Pinpoint the cell where the given text exists, returning its [X, Y] midpoint coordinate. 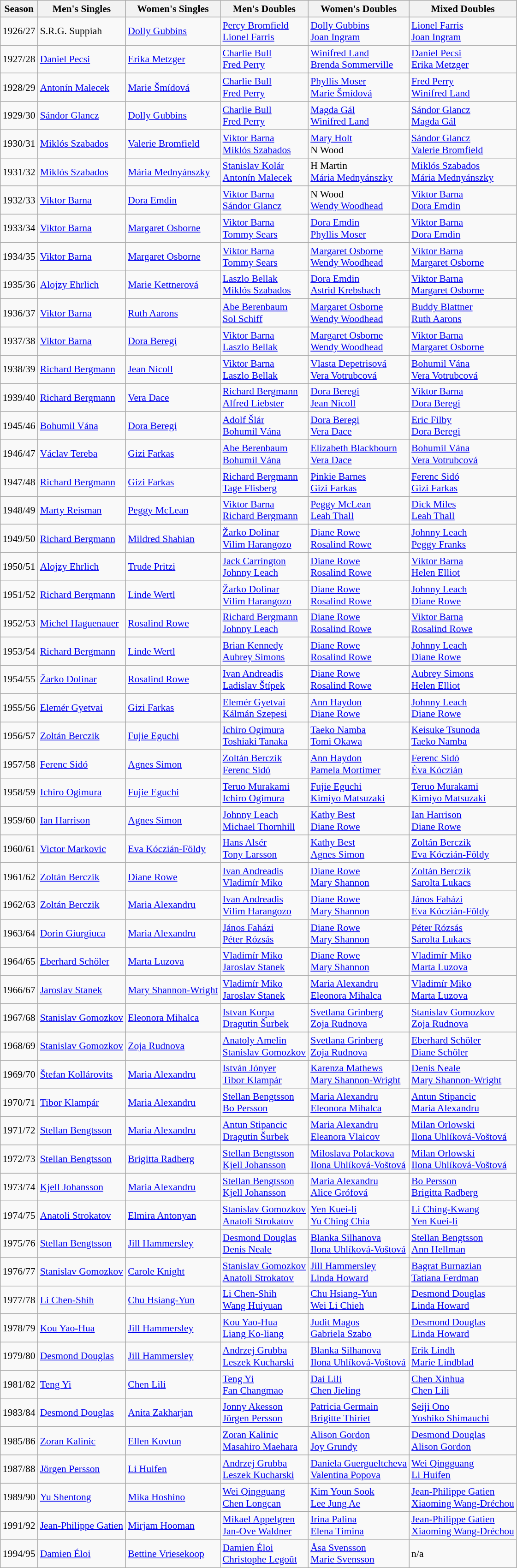
Sándor Glancz Magda Gál [463, 115]
Dai Lili Chen Jieling [359, 1385]
Kathy Best Diane Rowe [359, 820]
Ann Haydon Diane Rowe [359, 708]
Kou Yao-Hua [82, 1329]
Bohumil Vána [82, 426]
Zoltán Berczik Sarolta Lukacs [463, 877]
Men's Doubles [265, 9]
Dick Miles Leah Thall [463, 510]
Zoran Kalinic [82, 1441]
1953/54 [19, 651]
Jean-Philippe Gatien [82, 1525]
Karenza Mathews Mary Shannon-Wright [359, 1074]
Men's Singles [82, 9]
Elemér Gyetvai Kálmán Szepesi [265, 708]
Diane Rowe [172, 877]
Ann Haydon Pamela Mortimer [359, 764]
1930/31 [19, 144]
Women's Doubles [359, 9]
Brian Kennedy Aubrey Simons [265, 651]
Peggy McLean [172, 510]
1962/63 [19, 905]
Chen Xinhua Chen Lili [463, 1385]
Elizabeth Blackbourn Vera Dace [359, 454]
Victor Markovic [82, 849]
1946/47 [19, 454]
1950/51 [19, 566]
1948/49 [19, 510]
Chen Lili [172, 1385]
Teruo Murakami Ichiro Ogimura [265, 793]
Erika Metzger [172, 59]
1977/78 [19, 1300]
Teng Yi [82, 1385]
Chu Hsiang-Yun Wei Li Chieh [359, 1300]
Ichiro Ogimura Toshiaki Tanaka [265, 736]
Maria Alexandru Eleanora Vlaicov [359, 1131]
1963/64 [19, 934]
Marie Kettnerová [172, 285]
1931/32 [19, 172]
Ferenc Sidó Éva Kóczián [463, 764]
1979/80 [19, 1356]
1976/77 [19, 1271]
Eberhard Schöler Diane Schöler [463, 1046]
Damien Éloi Christophe Legoût [265, 1554]
Kjell Johansson [82, 1187]
Mika Hoshino [172, 1497]
1964/65 [19, 961]
Viktor Barna Helen Elliot [463, 566]
Viktor Barna Dora Beregi [463, 398]
1928/29 [19, 88]
Season [19, 9]
Fred Perry Winifred Land [463, 88]
Desmond Douglas Alison Gordon [463, 1441]
Daniel Pecsi [82, 59]
Denis Neale Mary Shannon-Wright [463, 1074]
Mirjam Hooman [172, 1525]
1955/56 [19, 708]
Stanislav Gomozkov Zoja Rudnova [463, 1018]
1935/36 [19, 285]
Ivan Andreadis Vladimír Miko [265, 877]
Wei Qingguang Chen Longcan [265, 1497]
H Martin Mária Mednyánszky [359, 172]
1932/33 [19, 200]
Richard Bergmann Johnny Leach [265, 623]
Václav Tereba [82, 454]
1981/82 [19, 1385]
Istvan Korpa Dragutin Šurbek [265, 1018]
N Wood Wendy Woodhead [359, 200]
1960/61 [19, 849]
Yen Kuei-li Yu Ching Chia [359, 1215]
Kou Yao-Hua Liang Ko-liang [265, 1329]
Viktor Barna Miklós Szabados [265, 144]
Michel Haguenauer [82, 623]
Jill Hammersley Linda Howard [359, 1271]
Dora Emdin [172, 200]
1947/48 [19, 483]
Carole Knight [172, 1271]
Dolly Gubbins Joan Ingram [359, 31]
Lionel Farris Joan Ingram [463, 31]
Mikael Appelgren Jan-Ove Waldner [265, 1525]
Bettine Vriesekoop [172, 1554]
1974/75 [19, 1215]
Ivan Andreadis Ladislav Štípek [265, 680]
Sándor Glancz Valerie Bromfield [463, 144]
Eleonora Mihalca [172, 1018]
1938/39 [19, 369]
Johnny Leach Peggy Franks [463, 539]
Yu Shentong [82, 1497]
1958/59 [19, 793]
Keisuke Tsunoda Taeko Namba [463, 736]
S.R.G. Suppiah [82, 31]
1949/50 [19, 539]
Antun Stipancic Dragutin Šurbek [265, 1131]
Dora Beregi Vera Dace [359, 426]
1954/55 [19, 680]
1939/40 [19, 398]
Teruo Murakami Kimiyo Matsuzaki [463, 793]
Dora Emdin Astrid Krebsbach [359, 285]
1937/38 [19, 341]
Eric Filby Dora Beregi [463, 426]
Vera Dace [172, 398]
Miklós Szabados Mária Mednyánszky [463, 172]
Magda Gál Winifred Land [359, 115]
Antun Stipancic Maria Alexandru [463, 1103]
Adolf Šlár Bohumil Vána [265, 426]
1978/79 [19, 1329]
Judit Magos Gabriela Szabo [359, 1329]
Jonny Akesson Jörgen Persson [265, 1413]
1961/62 [19, 877]
1952/53 [19, 623]
Damien Éloi [82, 1554]
Ellen Kovtun [172, 1441]
Ian Harrison Diane Rowe [463, 820]
Vlasta Depetrisová Vera Votrubcová [359, 369]
1929/30 [19, 115]
Zoran Kalinic Masahiro Maehara [265, 1441]
Anita Zakharjan [172, 1413]
Dora Emdin Phyllis Moser [359, 229]
Viktor Barna Richard Bergmann [265, 510]
Percy Bromfield Lionel Farris [265, 31]
1951/52 [19, 595]
Fujie Eguchi Kimiyo Matsuzaki [359, 793]
Eberhard Schöler [82, 961]
Jaroslav Stanek [82, 990]
Péter Rózsás Sarolta Lukacs [463, 934]
Dorin Giurgiuca [82, 934]
Valerie Bromfield [172, 144]
Bo Persson Brigitta Radberg [463, 1187]
Li Ching-Kwang Yen Kuei-li [463, 1215]
Mary Holt N Wood [359, 144]
Elmira Antonyan [172, 1215]
Viktor Barna Sándor Glancz [265, 200]
Marty Reisman [82, 510]
1926/27 [19, 31]
Li Chen-Shih [82, 1300]
Daniel Pecsi Erika Metzger [463, 59]
Stanislav Kolár Antonín Malecek [265, 172]
Phyllis Moser Marie Šmídová [359, 88]
Li Chen-Shih Wang Huiyuan [265, 1300]
Tibor Klampár [82, 1103]
Teng Yi Fan Changmao [265, 1385]
Eva Kóczián-Földy [172, 849]
Pinkie Barnes Gizi Farkas [359, 483]
Ferenc Sidó [82, 764]
1927/28 [19, 59]
Zoltán Berczik Eva Kóczián-Földy [463, 849]
Miloslava Polackova Ilona Uhlíková-Voštová [359, 1159]
Women's Singles [172, 9]
Hans Alsér Tony Larsson [265, 849]
Mária Mednyánszky [172, 172]
1968/69 [19, 1046]
Kathy Best Agnes Simon [359, 849]
Mary Shannon-Wright [172, 990]
1933/34 [19, 229]
Viktor Barna Rosalind Rowe [463, 623]
1975/76 [19, 1244]
Winifred Land Brenda Sommerville [359, 59]
Stellan Bengtsson Ann Hellman [463, 1244]
1967/68 [19, 1018]
1966/67 [19, 990]
Maria Alexandru Alice Grófová [359, 1187]
Li Huifen [172, 1469]
1934/35 [19, 256]
Desmond Douglas Denis Neale [265, 1244]
Zoltán Berczik Ferenc Sidó [265, 764]
Ruth Aarons [172, 313]
Antonín Malecek [82, 88]
Žarko Dolinar [82, 680]
Åsa Svensson Marie Svensson [359, 1554]
1989/90 [19, 1497]
Ferenc Sidó Gizi Farkas [463, 483]
Richard Bergmann Alfred Liebster [265, 398]
1991/92 [19, 1525]
Erik Lindh Marie Lindblad [463, 1356]
1969/70 [19, 1074]
Stellan Bengtsson Bo Persson [265, 1103]
1983/84 [19, 1413]
Taeko Namba Tomi Okawa [359, 736]
Aubrey Simons Helen Elliot [463, 680]
Johnny Leach Michael Thornhill [265, 820]
Patricia Germain Brigitte Thiriet [359, 1413]
1985/86 [19, 1441]
1994/95 [19, 1554]
Jack Carrington Johnny Leach [265, 566]
1959/60 [19, 820]
Bagrat Burnazian Tatiana Ferdman [463, 1271]
János Faházi Eva Kóczián-Földy [463, 905]
1973/74 [19, 1187]
Trude Pritzi [172, 566]
Kim Youn Sook Lee Jung Ae [359, 1497]
Alison Gordon Joy Grundy [359, 1441]
1970/71 [19, 1103]
Anatoli Strokatov [82, 1215]
Chu Hsiang-Yun [172, 1300]
Dora Beregi Jean Nicoll [359, 398]
Ivan Andreadis Vilim Harangozo [265, 905]
Seiji Ono Yoshiko Shimauchi [463, 1413]
János Faházi Péter Rózsás [265, 934]
Jean Nicoll [172, 369]
Brigitta Radberg [172, 1159]
Elemér Gyetvai [82, 708]
1987/88 [19, 1469]
Wei Qingguang Li Huifen [463, 1469]
Mixed Doubles [463, 9]
1936/37 [19, 313]
Irina Palina Elena Timina [359, 1525]
Jörgen Persson [82, 1469]
Štefan Kollárovits [82, 1074]
Zoja Rudnova [172, 1046]
Sándor Glancz [82, 115]
Peggy McLean Leah Thall [359, 510]
Buddy Blattner Ruth Aarons [463, 313]
Richard Bergmann Tage Flisberg [265, 483]
Laszlo Bellak Miklós Szabados [265, 285]
István Jónyer Tibor Klampár [265, 1074]
Marie Šmídová [172, 88]
Daniela Guergueltcheva Valentina Popova [359, 1469]
1956/57 [19, 736]
Ian Harrison [82, 820]
Anatoly Amelin Stanislav Gomozkov [265, 1046]
Mildred Shahian [172, 539]
1971/72 [19, 1131]
n/a [463, 1554]
Abe Berenbaum Sol Schiff [265, 313]
Abe Berenbaum Bohumil Vána [265, 454]
Ichiro Ogimura [82, 793]
1945/46 [19, 426]
Marta Luzova [172, 961]
1957/58 [19, 764]
1972/73 [19, 1159]
